Provide the (x, y) coordinate of the cell's center where the given text is located.  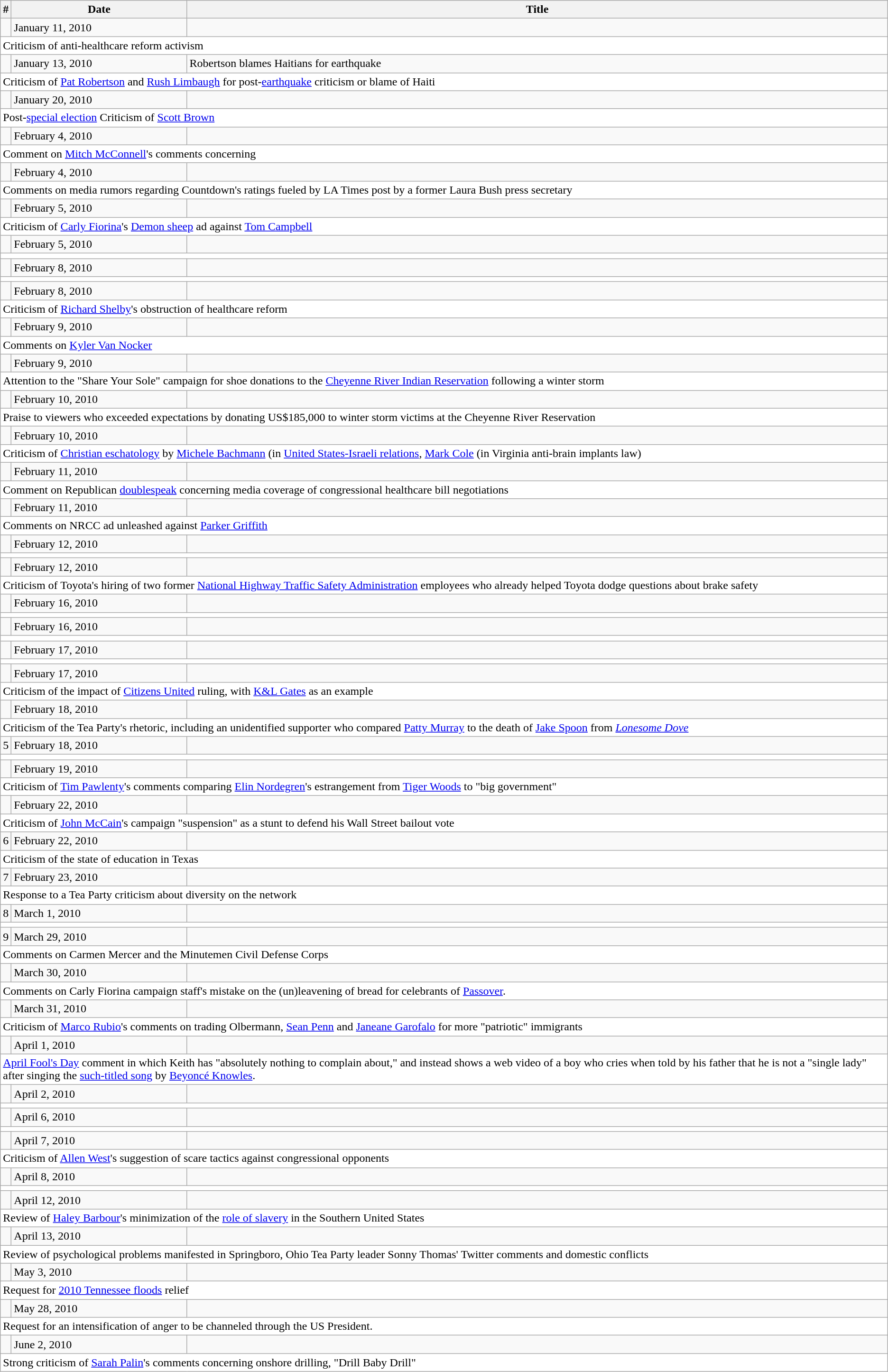
Criticism of Marco Rubio's comments on trading Olbermann, Sean Penn and Janeane Garofalo for more "patriotic" immigrants (444, 1027)
Comments on Carmen Mercer and the Minutemen Civil Defense Corps (444, 954)
Title (537, 9)
Criticism of Christian eschatology by Michele Bachmann (in United States-Israeli relations, Mark Cole (in Virginia anti-brain implants law) (444, 453)
Criticism of Tim Pawlenty's comments comparing Elin Nordegren's estrangement from Tiger Woods to "big government" (444, 787)
Criticism of Allen West's suggestion of scare tactics against congressional opponents (444, 1158)
9 (6, 936)
Response to a Tea Party criticism about diversity on the network (444, 895)
Criticism of John McCain's campaign "suspension" as a stunt to defend his Wall Street bailout vote (444, 823)
Comments on Carly Fiorina campaign staff's mistake on the (un)leavening of bread for celebrants of Passover. (444, 990)
Comment on Republican doublespeak concerning media coverage of congressional healthcare bill negotiations (444, 489)
8 (6, 913)
January 11, 2010 (99, 28)
Criticism of anti-healthcare reform activism (444, 46)
6 (6, 841)
April 7, 2010 (99, 1140)
April 6, 2010 (99, 1117)
Criticism of the state of education in Texas (444, 859)
Request for 2010 Tennessee floods relief (444, 1290)
March 31, 2010 (99, 1009)
May 28, 2010 (99, 1308)
Criticism of the Tea Party's rhetoric, including an unidentified supporter who compared Patty Murray to the death of Jake Spoon from Lonesome Dove (444, 728)
# (6, 9)
Robertson blames Haitians for earthquake (537, 64)
April 1, 2010 (99, 1045)
Criticism of Carly Fiorina's Demon sheep ad against Tom Campbell (444, 226)
May 3, 2010 (99, 1272)
Request for an intensification of anger to be channeled through the US President. (444, 1326)
Criticism of the impact of Citizens United ruling, with K&L Gates as an example (444, 691)
March 30, 2010 (99, 972)
Review of psychological problems manifested in Springboro, Ohio Tea Party leader Sonny Thomas' Twitter comments and domestic conflicts (444, 1254)
March 29, 2010 (99, 936)
Strong criticism of Sarah Palin's comments concerning onshore drilling, "Drill Baby Drill" (444, 1363)
January 20, 2010 (99, 100)
April 13, 2010 (99, 1236)
Date (99, 9)
April 2, 2010 (99, 1094)
June 2, 2010 (99, 1344)
January 13, 2010 (99, 64)
Criticism of Richard Shelby's obstruction of healthcare reform (444, 309)
Praise to viewers who exceeded expectations by donating US$185,000 to winter storm victims at the Cheyenne River Reservation (444, 417)
7 (6, 877)
Comment on Mitch McConnell's comments concerning (444, 154)
Review of Haley Barbour's minimization of the role of slavery in the Southern United States (444, 1218)
Post-special election Criticism of Scott Brown (444, 118)
Comments on media rumors regarding Countdown's ratings fueled by LA Times post by a former Laura Bush press secretary (444, 190)
April 12, 2010 (99, 1200)
Comments on NRCC ad unleashed against Parker Griffith (444, 526)
March 1, 2010 (99, 913)
February 19, 2010 (99, 769)
5 (6, 746)
Attention to the "Share Your Sole" campaign for shoe donations to the Cheyenne River Indian Reservation following a winter storm (444, 381)
April 8, 2010 (99, 1176)
February 23, 2010 (99, 877)
Criticism of Pat Robertson and Rush Limbaugh for post-earthquake criticism or blame of Haiti (444, 82)
Comments on Kyler Van Nocker (444, 345)
